Determine the (x, y) coordinate at the center of the cell enclosing the given text.  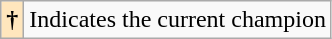
Indicates the current champion (178, 20)
† (12, 20)
